Return (x, y) of the center of cell containing provided text 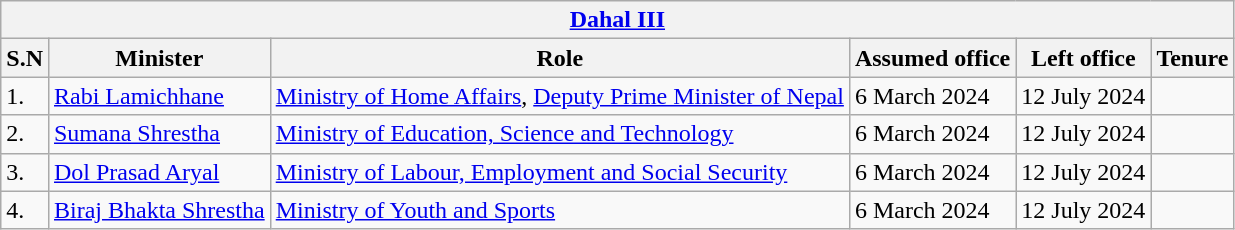
Ministry of Youth and Sports (560, 210)
Minister (159, 58)
Tenure (1192, 58)
4. (25, 210)
S.N (25, 58)
Biraj Bhakta Shrestha (159, 210)
Sumana Shrestha (159, 134)
Assumed office (932, 58)
2. (25, 134)
Left office (1084, 58)
Dol Prasad Aryal (159, 172)
1. (25, 96)
Role (560, 58)
Rabi Lamichhane (159, 96)
Ministry of Education, Science and Technology (560, 134)
Ministry of Labour, Employment and Social Security (560, 172)
3. (25, 172)
Ministry of Home Affairs, Deputy Prime Minister of Nepal (560, 96)
Dahal III (618, 20)
